Provide the [x, y] coordinate of the cell's center where the given text is located.  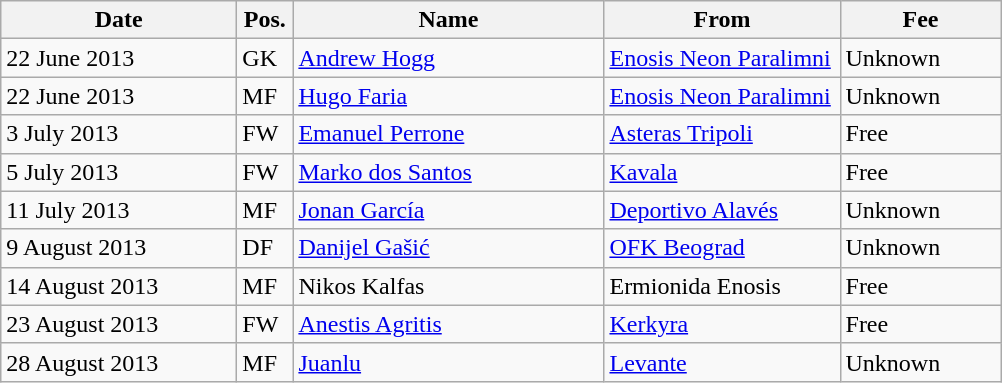
Marko dos Santos [448, 172]
Emanuel Perrone [448, 134]
Name [448, 20]
Kerkyra [722, 324]
Juanlu [448, 362]
3 July 2013 [119, 134]
Andrew Hogg [448, 58]
Pos. [265, 20]
Deportivo Alavés [722, 210]
Date [119, 20]
From [722, 20]
Kavala [722, 172]
Jonan García [448, 210]
Anestis Agritis [448, 324]
5 July 2013 [119, 172]
Levante [722, 362]
Hugo Faria [448, 96]
Fee [920, 20]
Asteras Tripoli [722, 134]
Ermionida Enosis [722, 286]
23 August 2013 [119, 324]
14 August 2013 [119, 286]
OFK Beograd [722, 248]
11 July 2013 [119, 210]
GK [265, 58]
Danijel Gašić [448, 248]
28 August 2013 [119, 362]
Nikos Kalfas [448, 286]
DF [265, 248]
9 August 2013 [119, 248]
